Pinpoint the cell where the given text exists, returning its (X, Y) midpoint coordinate. 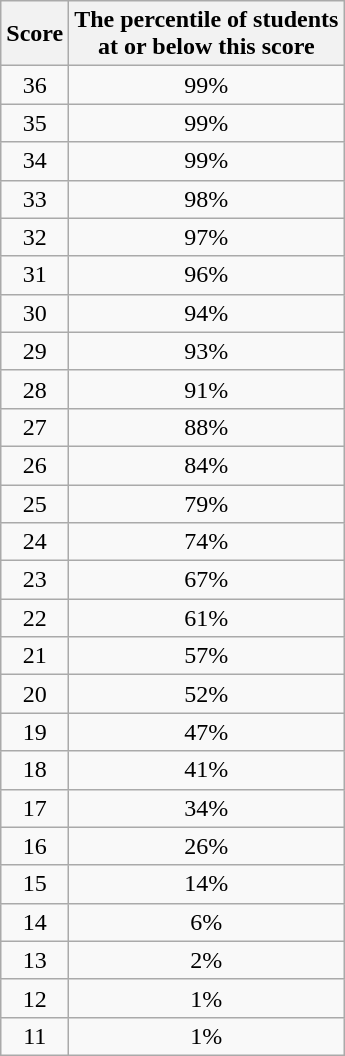
12 (35, 998)
98% (206, 199)
31 (35, 275)
34 (35, 161)
91% (206, 389)
19 (35, 732)
14 (35, 922)
24 (35, 542)
33 (35, 199)
23 (35, 580)
74% (206, 542)
96% (206, 275)
11 (35, 1036)
16 (35, 846)
93% (206, 351)
15 (35, 884)
21 (35, 656)
14% (206, 884)
The percentile of studentsat or below this score (206, 34)
88% (206, 427)
94% (206, 313)
13 (35, 960)
52% (206, 694)
17 (35, 808)
26 (35, 465)
18 (35, 770)
35 (35, 123)
47% (206, 732)
22 (35, 618)
2% (206, 960)
28 (35, 389)
97% (206, 237)
84% (206, 465)
26% (206, 846)
Score (35, 34)
20 (35, 694)
30 (35, 313)
36 (35, 85)
79% (206, 503)
61% (206, 618)
67% (206, 580)
27 (35, 427)
34% (206, 808)
25 (35, 503)
6% (206, 922)
41% (206, 770)
32 (35, 237)
57% (206, 656)
29 (35, 351)
